Identify which cell holds the provided text, then report its [X, Y] central coordinate. 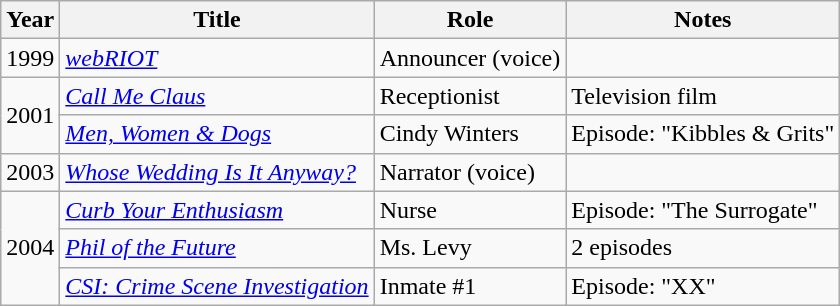
Announcer (voice) [470, 58]
Episode: "Kibbles & Grits" [703, 134]
Inmate #1 [470, 286]
Receptionist [470, 96]
Ms. Levy [470, 248]
Television film [703, 96]
2 episodes [703, 248]
1999 [30, 58]
2004 [30, 248]
Title [217, 20]
Phil of the Future [217, 248]
Men, Women & Dogs [217, 134]
Narrator (voice) [470, 172]
CSI: Crime Scene Investigation [217, 286]
2003 [30, 172]
Call Me Claus [217, 96]
Notes [703, 20]
Episode: "The Surrogate" [703, 210]
Year [30, 20]
webRIOT [217, 58]
Cindy Winters [470, 134]
Nurse [470, 210]
Role [470, 20]
Curb Your Enthusiasm [217, 210]
Whose Wedding Is It Anyway? [217, 172]
Episode: "XX" [703, 286]
2001 [30, 115]
